Capture the cell that displays the provided text and extract its (x, y) central coordinate. 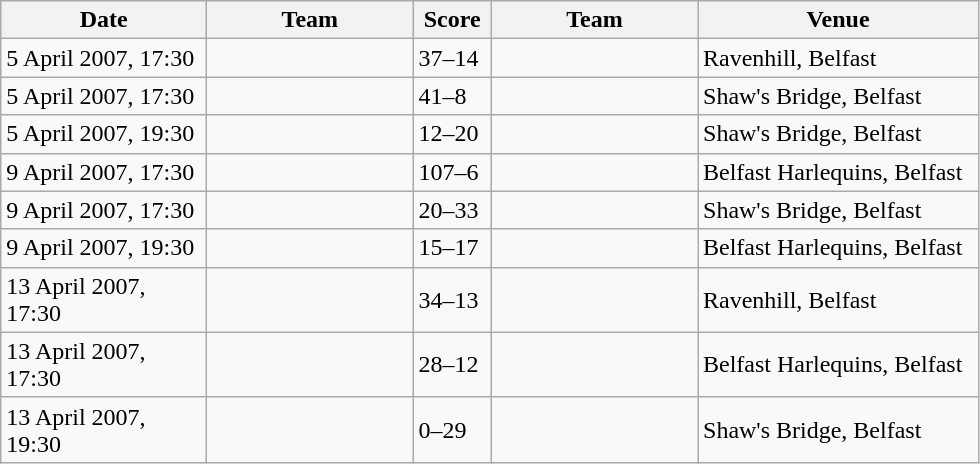
20–33 (452, 210)
9 April 2007, 19:30 (104, 248)
15–17 (452, 248)
37–14 (452, 58)
12–20 (452, 134)
Venue (838, 20)
Score (452, 20)
41–8 (452, 96)
5 April 2007, 19:30 (104, 134)
Date (104, 20)
0–29 (452, 430)
13 April 2007, 19:30 (104, 430)
107–6 (452, 172)
28–12 (452, 364)
34–13 (452, 300)
